For the text-containing cell, return its midpoint in [x, y] coordinate format. 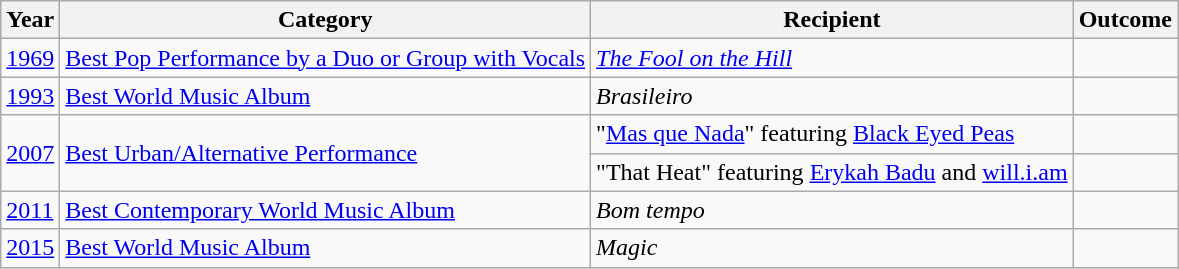
Brasileiro [832, 96]
Best Pop Performance by a Duo or Group with Vocals [326, 58]
2011 [30, 210]
Best Contemporary World Music Album [326, 210]
Outcome [1125, 20]
Category [326, 20]
Year [30, 20]
"Mas que Nada" featuring Black Eyed Peas [832, 134]
Best Urban/Alternative Performance [326, 153]
2015 [30, 248]
Magic [832, 248]
The Fool on the Hill [832, 58]
Recipient [832, 20]
Bom tempo [832, 210]
1969 [30, 58]
"That Heat" featuring Erykah Badu and will.i.am [832, 172]
1993 [30, 96]
2007 [30, 153]
